Determine the (X, Y) coordinate at the center of the cell enclosing the given text.  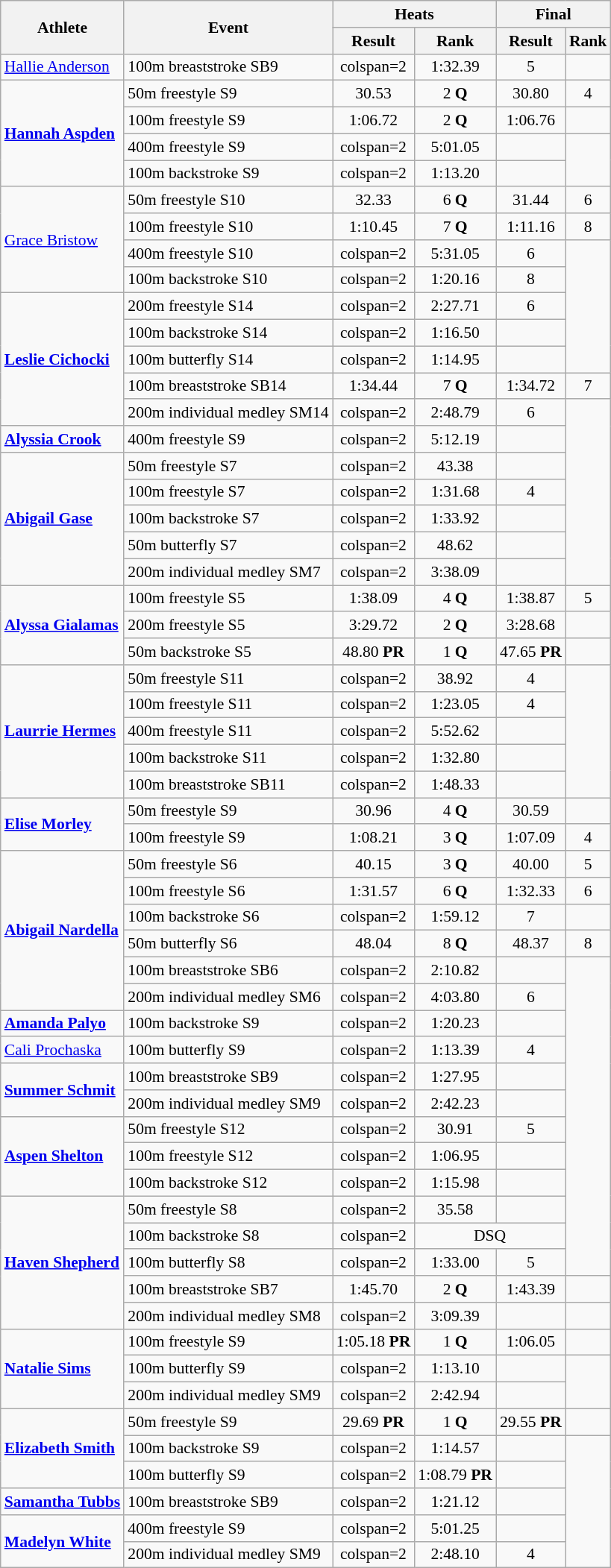
1:08.21 (374, 838)
Alyssia Crook (63, 439)
1:06.95 (455, 1156)
2:48.79 (455, 413)
31.44 (531, 201)
3:28.68 (531, 626)
Natalie Sims (63, 1369)
29.69 PR (374, 1422)
1:34.72 (531, 386)
1:08.79 PR (455, 1476)
100m backstroke S7 (228, 519)
1:13.20 (455, 174)
2:42.94 (455, 1396)
30.80 (531, 94)
2:48.10 (455, 1555)
1:32.33 (531, 891)
200m freestyle S5 (228, 626)
5:01.05 (455, 147)
50m freestyle S12 (228, 1130)
100m butterfly S14 (228, 359)
40.00 (531, 864)
1:33.00 (455, 1263)
100m backstroke S12 (228, 1183)
5:31.05 (455, 254)
200m individual medley SM6 (228, 997)
50m freestyle S10 (228, 201)
48.04 (374, 944)
1:14.95 (455, 359)
2:10.82 (455, 971)
5:52.62 (455, 731)
2:27.71 (455, 306)
1:38.87 (531, 599)
200m individual medley SM7 (228, 572)
3:38.09 (455, 572)
1:20.23 (455, 1024)
1:31.68 (455, 492)
1:23.05 (455, 705)
Abigail Nardella (63, 931)
Elise Morley (63, 825)
Event (228, 27)
400m freestyle S11 (228, 731)
1:06.76 (531, 121)
1:48.33 (455, 784)
1:05.18 PR (374, 1342)
100m freestyle S7 (228, 492)
1:38.09 (374, 599)
100m backstroke S11 (228, 758)
8 Q (455, 944)
1:21.12 (455, 1502)
Abigail Gase (63, 519)
1:32.80 (455, 758)
100m breaststroke SB6 (228, 971)
100m freestyle S6 (228, 891)
1:14.57 (455, 1449)
Hallie Anderson (63, 67)
200m freestyle S14 (228, 306)
48.80 PR (374, 652)
200m individual medley SM14 (228, 413)
3:29.72 (374, 626)
1:13.39 (455, 1051)
1:31.57 (374, 891)
Summer Schmit (63, 1090)
38.92 (455, 678)
Haven Shepherd (63, 1262)
Heats (415, 14)
100m freestyle S11 (228, 705)
50m freestyle S8 (228, 1209)
29.55 PR (531, 1422)
1:33.92 (455, 519)
Leslie Cichocki (63, 359)
100m backstroke S10 (228, 280)
50m backstroke S5 (228, 652)
50m butterfly S6 (228, 944)
100m freestyle S12 (228, 1156)
30.96 (374, 811)
200m individual medley SM8 (228, 1316)
Athlete (63, 27)
4:03.80 (455, 997)
5:12.19 (455, 439)
32.33 (374, 201)
100m backstroke S8 (228, 1236)
Grace Bristow (63, 240)
400m freestyle S10 (228, 254)
Alyssa Gialamas (63, 625)
DSQ (489, 1236)
50m butterfly S7 (228, 546)
48.62 (455, 546)
50m freestyle S7 (228, 466)
Cali Prochaska (63, 1051)
1:59.12 (455, 917)
100m backstroke S14 (228, 333)
100m backstroke S6 (228, 917)
30.59 (531, 811)
Laurrie Hermes (63, 731)
1:43.39 (531, 1289)
30.53 (374, 94)
35.58 (455, 1209)
Aspen Shelton (63, 1156)
43.38 (455, 466)
5:01.25 (455, 1528)
1:15.98 (455, 1183)
1:06.05 (531, 1342)
100m freestyle S5 (228, 599)
100m breaststroke SB14 (228, 386)
1:10.45 (374, 227)
47.65 PR (531, 652)
1:06.72 (374, 121)
Samantha Tubbs (63, 1502)
50m freestyle S11 (228, 678)
1:27.95 (455, 1077)
1:16.50 (455, 333)
30.91 (455, 1130)
Hannah Aspden (63, 133)
100m butterfly S8 (228, 1263)
1:07.09 (531, 838)
1:13.10 (455, 1369)
1:20.16 (455, 280)
1:34.44 (374, 386)
Final (554, 14)
Amanda Palyo (63, 1024)
Elizabeth Smith (63, 1448)
1:32.39 (455, 67)
2:42.23 (455, 1103)
48.37 (531, 944)
40.15 (374, 864)
100m freestyle S10 (228, 227)
1:11.16 (531, 227)
3:09.39 (455, 1316)
50m freestyle S6 (228, 864)
100m breaststroke SB7 (228, 1289)
Madelyn White (63, 1542)
1:45.70 (374, 1289)
100m breaststroke SB11 (228, 784)
